Extract the (X, Y) coordinate from the center of the cell holding the provided text.  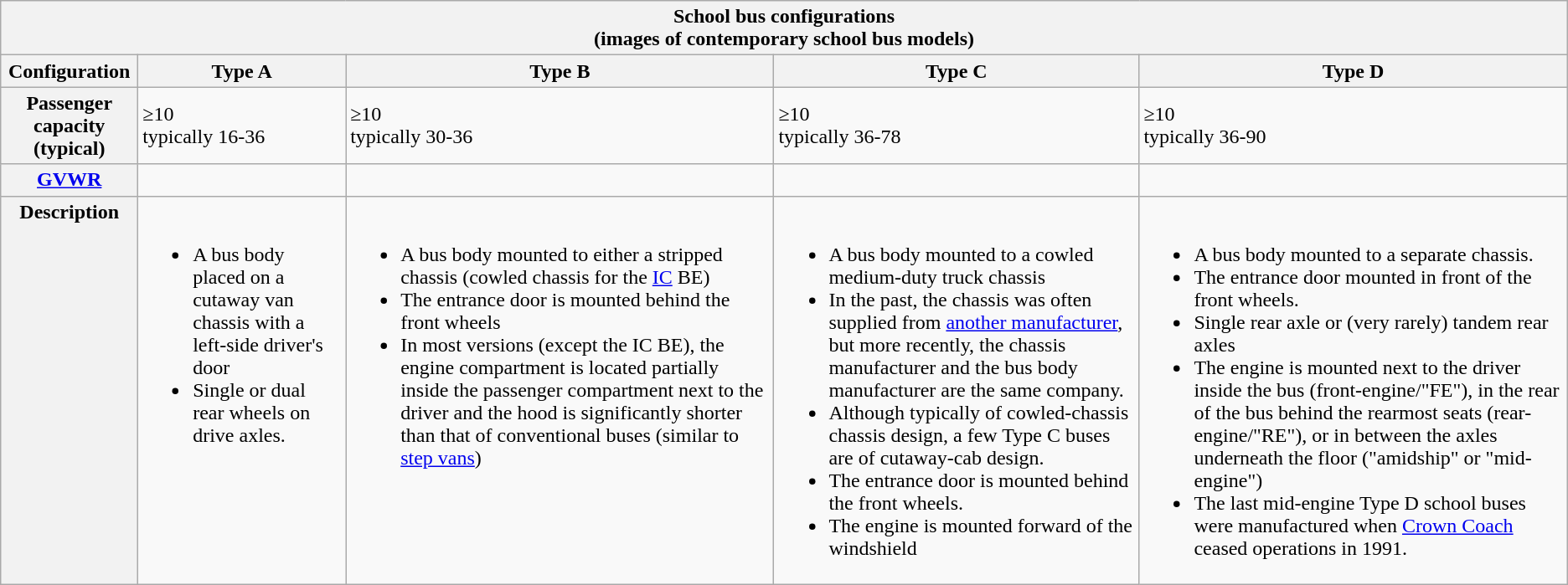
Description (70, 390)
A bus body placed on a cutaway van chassis with a left-side driver's doorSingle or dual rear wheels on drive axles. (242, 390)
Passenger capacity(typical) (70, 126)
≥10typically 36-90 (1354, 126)
School bus configurations(images of contemporary school bus models) (784, 28)
Type C (957, 71)
≥10typically 16-36 (242, 126)
GVWR (70, 180)
Type D (1354, 71)
≥10typically 30-36 (560, 126)
≥10typically 36-78 (957, 126)
Type B (560, 71)
Configuration (70, 71)
Type A (242, 71)
